Return the [x, y] coordinate for the center point of the cell that contains the specified text.  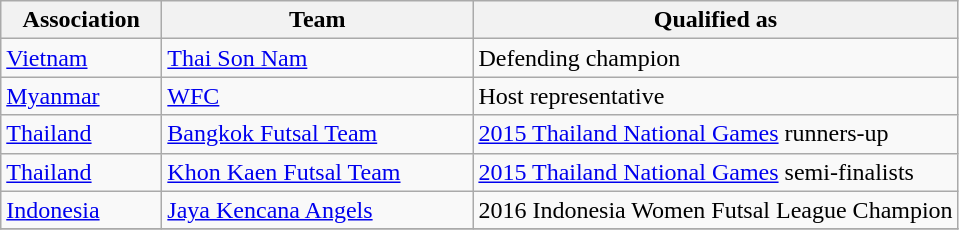
2015 Thailand National Games runners-up [716, 134]
Indonesia [82, 210]
2015 Thailand National Games semi-finalists [716, 172]
Qualified as [716, 20]
Thai Son Nam [318, 58]
Host representative [716, 96]
Vietnam [82, 58]
2016 Indonesia Women Futsal League Champion [716, 210]
Defending champion [716, 58]
WFC [318, 96]
Khon Kaen Futsal Team [318, 172]
Team [318, 20]
Myanmar [82, 96]
Association [82, 20]
Bangkok Futsal Team [318, 134]
Jaya Kencana Angels [318, 210]
